Search for the cell housing the specified text and yield its (X, Y) center coordinate. 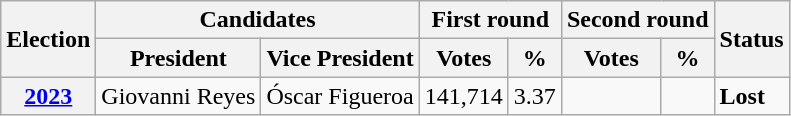
141,714 (464, 96)
Candidates (258, 20)
Vice President (340, 58)
Óscar Figueroa (340, 96)
Giovanni Reyes (178, 96)
Election (48, 39)
Second round (638, 20)
2023 (48, 96)
3.37 (534, 96)
First round (490, 20)
Status (752, 39)
Lost (752, 96)
President (178, 58)
